Scan for the cell matching the given text and deliver its (X, Y) coordinate at center. 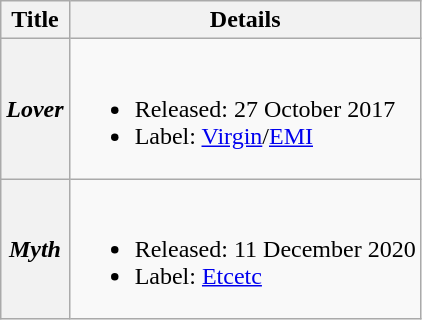
Released: 27 October 2017Label: Virgin/EMI (245, 109)
Title (35, 20)
Details (245, 20)
Lover (35, 109)
Released: 11 December 2020Label: Etcetc (245, 249)
Myth (35, 249)
